Return the (x, y) coordinate for the center point of the cell that contains the specified text.  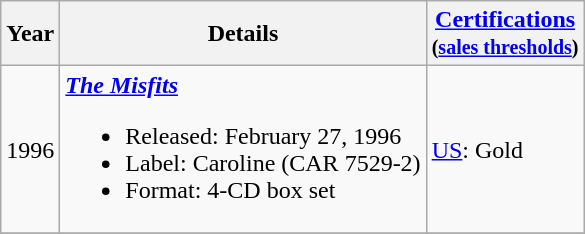
Year (30, 34)
Details (243, 34)
Certifications(sales thresholds) (505, 34)
1996 (30, 150)
The MisfitsReleased: February 27, 1996Label: Caroline (CAR 7529-2)Format: 4-CD box set (243, 150)
US: Gold (505, 150)
